Return [x, y] of the center of cell containing provided text 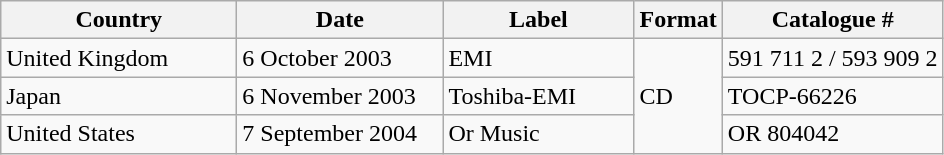
United States [119, 134]
United Kingdom [119, 58]
Catalogue # [832, 20]
Format [678, 20]
6 October 2003 [340, 58]
Or Music [538, 134]
CD [678, 96]
Toshiba-EMI [538, 96]
EMI [538, 58]
OR 804042 [832, 134]
591 711 2 / 593 909 2 [832, 58]
Label [538, 20]
TOCP-66226 [832, 96]
Date [340, 20]
Country [119, 20]
Japan [119, 96]
6 November 2003 [340, 96]
7 September 2004 [340, 134]
